For the text-containing cell, return its midpoint in (x, y) coordinate format. 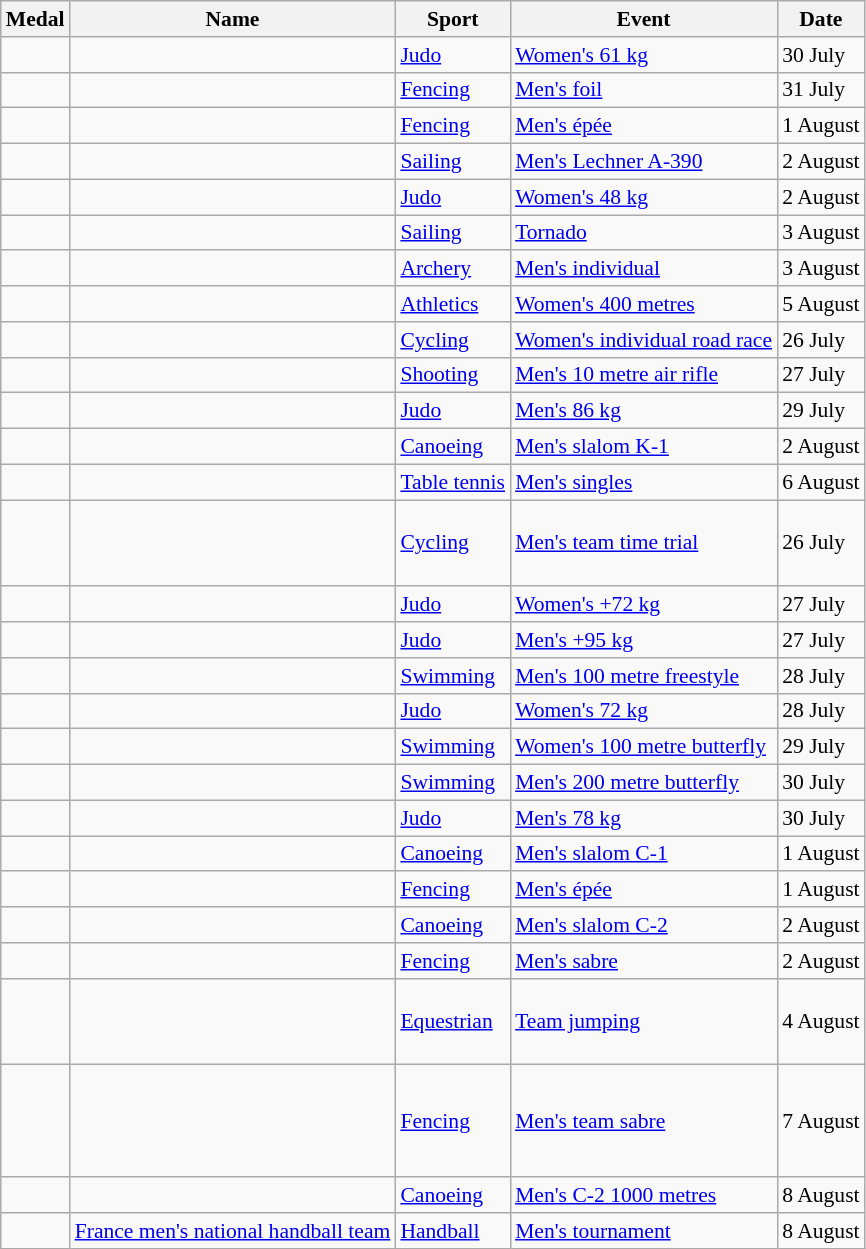
Men's slalom K-1 (644, 447)
31 July (820, 90)
Women's 400 metres (644, 304)
Men's 100 metre freestyle (644, 676)
Men's team time trial (644, 544)
Women's 61 kg (644, 55)
7 August (820, 1121)
Table tennis (452, 482)
Archery (452, 269)
Women's 100 metre butterfly (644, 747)
Medal (36, 19)
Handball (452, 1231)
Men's tournament (644, 1231)
Athletics (452, 304)
Tornado (644, 233)
Equestrian (452, 1022)
Date (820, 19)
Women's 48 kg (644, 197)
France men's national handball team (233, 1231)
Women's 72 kg (644, 711)
Men's slalom C-2 (644, 925)
Men's 86 kg (644, 411)
Men's Lechner A-390 (644, 162)
Men's 200 metre butterfly (644, 783)
Team jumping (644, 1022)
Men's individual (644, 269)
Event (644, 19)
Name (233, 19)
Men's singles (644, 482)
Men's 10 metre air rifle (644, 375)
Men's foil (644, 90)
Men's slalom C-1 (644, 854)
Women's +72 kg (644, 605)
Men's +95 kg (644, 640)
Men's C-2 1000 metres (644, 1195)
4 August (820, 1022)
Men's sabre (644, 961)
Sport (452, 19)
6 August (820, 482)
Men's 78 kg (644, 818)
Shooting (452, 375)
Women's individual road race (644, 340)
5 August (820, 304)
Men's team sabre (644, 1121)
